Scan for the cell matching the given text and deliver its [X, Y] coordinate at center. 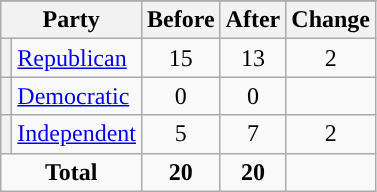
After [253, 20]
Republican [77, 58]
Change [331, 20]
Democratic [77, 96]
Party [72, 20]
Independent [77, 134]
Total [72, 172]
5 [180, 134]
Before [180, 20]
13 [253, 58]
7 [253, 134]
15 [180, 58]
